Detect which cell encompasses the target text, then output its (X, Y) center coordinate. 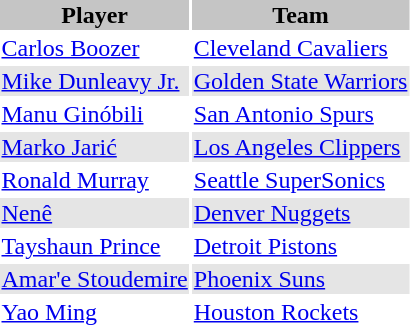
Phoenix Suns (300, 279)
Detroit Pistons (300, 246)
Carlos Boozer (94, 48)
Nenê (94, 213)
Cleveland Cavaliers (300, 48)
Amar'e Stoudemire (94, 279)
Player (94, 15)
Tayshaun Prince (94, 246)
Ronald Murray (94, 180)
Denver Nuggets (300, 213)
San Antonio Spurs (300, 114)
Golden State Warriors (300, 81)
Los Angeles Clippers (300, 147)
Seattle SuperSonics (300, 180)
Manu Ginóbili (94, 114)
Team (300, 15)
Mike Dunleavy Jr. (94, 81)
Marko Jarić (94, 147)
